Return the [X, Y] coordinate for the center point of the cell that contains the specified text.  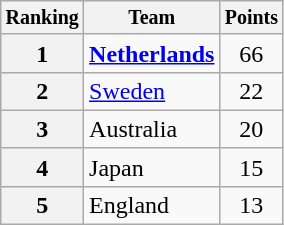
2 [42, 91]
22 [252, 91]
66 [252, 53]
15 [252, 167]
1 [42, 53]
Netherlands [152, 53]
3 [42, 129]
Japan [152, 167]
13 [252, 205]
Team [152, 18]
20 [252, 129]
5 [42, 205]
4 [42, 167]
Points [252, 18]
Australia [152, 129]
England [152, 205]
Ranking [42, 18]
Sweden [152, 91]
